Search for the cell housing the specified text and yield its [X, Y] center coordinate. 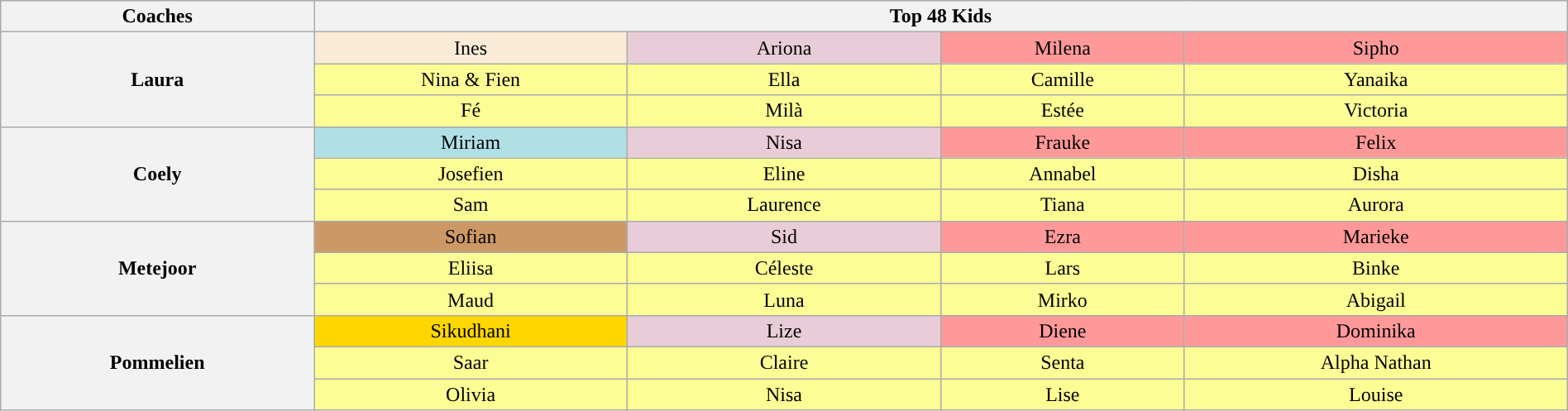
Saar [471, 362]
Dominika [1376, 331]
Miriam [471, 142]
Lars [1062, 268]
Mirko [1062, 299]
Lize [784, 331]
Coely [157, 174]
Céleste [784, 268]
Metejoor [157, 268]
Disha [1376, 174]
Sikudhani [471, 331]
Camille [1062, 79]
Josefien [471, 174]
Ezra [1062, 237]
Ella [784, 79]
Aurora [1376, 205]
Annabel [1062, 174]
Tiana [1062, 205]
Victoria [1376, 111]
Marieke [1376, 237]
Laurence [784, 205]
Senta [1062, 362]
Abigail [1376, 299]
Milena [1062, 48]
Felix [1376, 142]
Laura [157, 79]
Olivia [471, 394]
Maud [471, 299]
Luna [784, 299]
Ines [471, 48]
Alpha Nathan [1376, 362]
Estée [1062, 111]
Pommelien [157, 362]
Eliisa [471, 268]
Ariona [784, 48]
Sofian [471, 237]
Sipho [1376, 48]
Louise [1376, 394]
Sid [784, 237]
Eline [784, 174]
Nina & Fien [471, 79]
Yanaika [1376, 79]
Top 48 Kids [941, 17]
Fé [471, 111]
Coaches [157, 17]
Sam [471, 205]
Claire [784, 362]
Frauke [1062, 142]
Binke [1376, 268]
Diene [1062, 331]
Lise [1062, 394]
Milà [784, 111]
